Return [X, Y] of the center of cell containing provided text 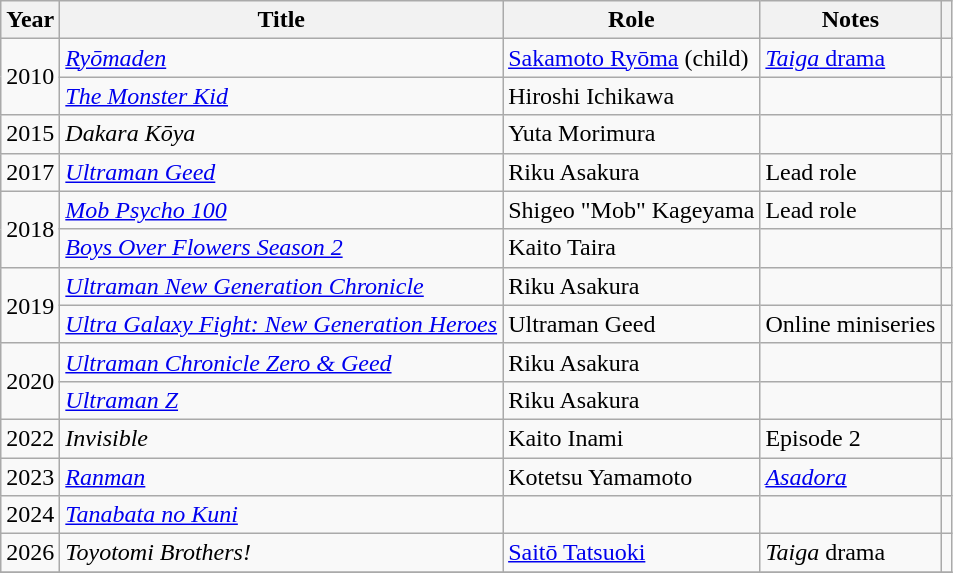
Role [632, 20]
Asadora [850, 477]
Ultraman Z [282, 400]
Title [282, 20]
Kaito Inami [632, 438]
Ultraman Chronicle Zero & Geed [282, 362]
2017 [30, 172]
Kaito Taira [632, 248]
Hiroshi Ichikawa [632, 96]
Tanabata no Kuni [282, 515]
Shigeo "Mob" Kageyama [632, 210]
Ryōmaden [282, 58]
Dakara Kōya [282, 134]
2020 [30, 381]
Ultra Galaxy Fight: New Generation Heroes [282, 324]
Invisible [282, 438]
2026 [30, 553]
2010 [30, 77]
Sakamoto Ryōma (child) [632, 58]
Online miniseries [850, 324]
Ranman [282, 477]
The Monster Kid [282, 96]
Ultraman New Generation Chronicle [282, 286]
Toyotomi Brothers! [282, 553]
Notes [850, 20]
Boys Over Flowers Season 2 [282, 248]
Episode 2 [850, 438]
Saitō Tatsuoki [632, 553]
Year [30, 20]
2023 [30, 477]
2015 [30, 134]
Yuta Morimura [632, 134]
2022 [30, 438]
Mob Psycho 100 [282, 210]
2024 [30, 515]
2018 [30, 229]
2019 [30, 305]
Kotetsu Yamamoto [632, 477]
